Provide the (x, y) coordinate of the cell's center where the given text is located.  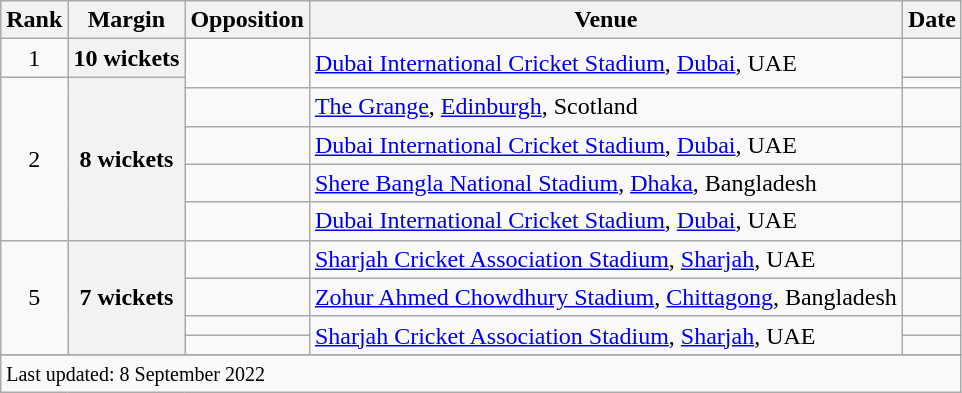
Rank (34, 20)
The Grange, Edinburgh, Scotland (606, 107)
Last updated: 8 September 2022 (482, 373)
Margin (126, 20)
Venue (606, 20)
2 (34, 158)
Date (932, 20)
Shere Bangla National Stadium, Dhaka, Bangladesh (606, 183)
Opposition (247, 20)
Zohur Ahmed Chowdhury Stadium, Chittagong, Bangladesh (606, 297)
10 wickets (126, 58)
1 (34, 58)
8 wickets (126, 158)
7 wickets (126, 297)
5 (34, 297)
